Capture the cell that displays the provided text and extract its (x, y) central coordinate. 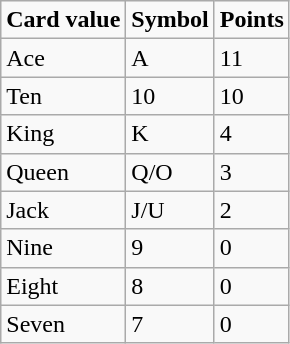
Card value (64, 20)
Queen (64, 172)
K (170, 134)
7 (170, 324)
Ten (64, 96)
A (170, 58)
3 (252, 172)
8 (170, 286)
Jack (64, 210)
Symbol (170, 20)
Seven (64, 324)
J/U (170, 210)
King (64, 134)
11 (252, 58)
Eight (64, 286)
4 (252, 134)
2 (252, 210)
9 (170, 248)
Nine (64, 248)
Ace (64, 58)
Points (252, 20)
Q/O (170, 172)
